From the cell containing the given text, extract its center point as [x, y] coordinate. 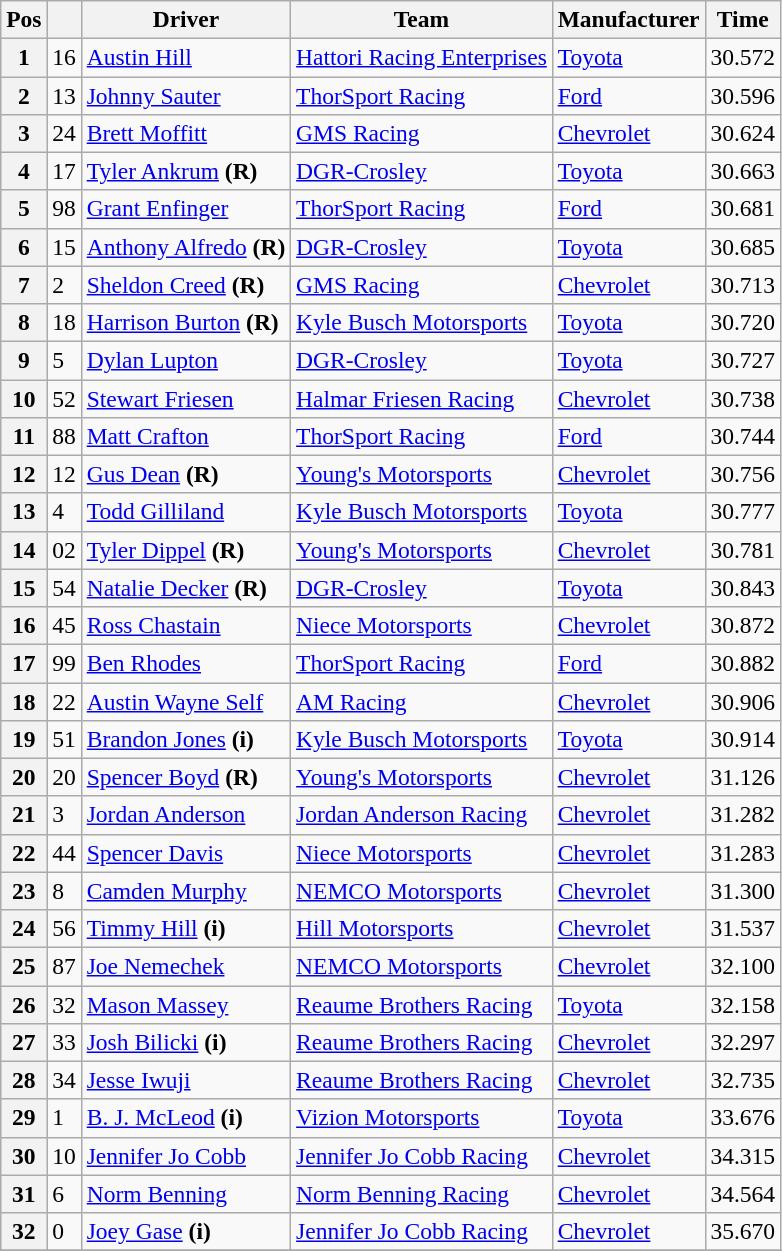
30.624 [743, 133]
51 [64, 739]
30.781 [743, 550]
Stewart Friesen [186, 398]
56 [64, 928]
Spencer Boyd (R) [186, 777]
Harrison Burton (R) [186, 322]
Matt Crafton [186, 436]
14 [24, 550]
Timmy Hill (i) [186, 928]
Ross Chastain [186, 625]
87 [64, 966]
Norm Benning Racing [422, 1194]
Gus Dean (R) [186, 474]
30.906 [743, 701]
31.537 [743, 928]
31 [24, 1194]
44 [64, 853]
Todd Gilliland [186, 512]
31.282 [743, 815]
Ben Rhodes [186, 663]
Halmar Friesen Racing [422, 398]
32.735 [743, 1080]
0 [64, 1231]
30.744 [743, 436]
Norm Benning [186, 1194]
31.283 [743, 853]
B. J. McLeod (i) [186, 1118]
25 [24, 966]
Austin Wayne Self [186, 701]
88 [64, 436]
Grant Enfinger [186, 209]
30.685 [743, 247]
31.126 [743, 777]
30.663 [743, 171]
02 [64, 550]
Camden Murphy [186, 891]
52 [64, 398]
Spencer Davis [186, 853]
Jennifer Jo Cobb [186, 1156]
Austin Hill [186, 57]
32.100 [743, 966]
Brandon Jones (i) [186, 739]
30.596 [743, 95]
30.756 [743, 474]
Dylan Lupton [186, 360]
30.914 [743, 739]
30 [24, 1156]
30.572 [743, 57]
Josh Bilicki (i) [186, 1042]
30.882 [743, 663]
30.777 [743, 512]
AM Racing [422, 701]
32.297 [743, 1042]
Joe Nemechek [186, 966]
30.727 [743, 360]
45 [64, 625]
30.713 [743, 285]
Team [422, 19]
21 [24, 815]
Jordan Anderson Racing [422, 815]
34.315 [743, 1156]
30.681 [743, 209]
Natalie Decker (R) [186, 588]
28 [24, 1080]
Pos [24, 19]
34.564 [743, 1194]
34 [64, 1080]
Driver [186, 19]
33.676 [743, 1118]
Tyler Dippel (R) [186, 550]
98 [64, 209]
19 [24, 739]
Time [743, 19]
Hill Motorsports [422, 928]
11 [24, 436]
32.158 [743, 1004]
26 [24, 1004]
Tyler Ankrum (R) [186, 171]
99 [64, 663]
Jordan Anderson [186, 815]
27 [24, 1042]
33 [64, 1042]
7 [24, 285]
9 [24, 360]
Manufacturer [628, 19]
Brett Moffitt [186, 133]
30.720 [743, 322]
29 [24, 1118]
Jesse Iwuji [186, 1080]
23 [24, 891]
Vizion Motorsports [422, 1118]
Hattori Racing Enterprises [422, 57]
35.670 [743, 1231]
30.738 [743, 398]
Johnny Sauter [186, 95]
54 [64, 588]
Joey Gase (i) [186, 1231]
Mason Massey [186, 1004]
31.300 [743, 891]
Anthony Alfredo (R) [186, 247]
Sheldon Creed (R) [186, 285]
30.843 [743, 588]
30.872 [743, 625]
